Scan for the cell matching the given text and deliver its [x, y] coordinate at center. 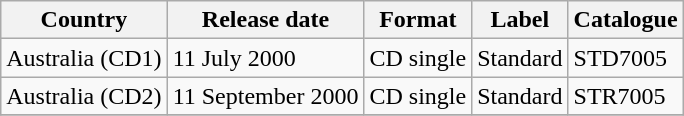
Australia (CD1) [84, 58]
11 September 2000 [266, 96]
Catalogue [626, 20]
Format [418, 20]
Release date [266, 20]
11 July 2000 [266, 58]
STD7005 [626, 58]
Country [84, 20]
Australia (CD2) [84, 96]
STR7005 [626, 96]
Label [520, 20]
